Pinpoint the cell where the given text exists, returning its [x, y] midpoint coordinate. 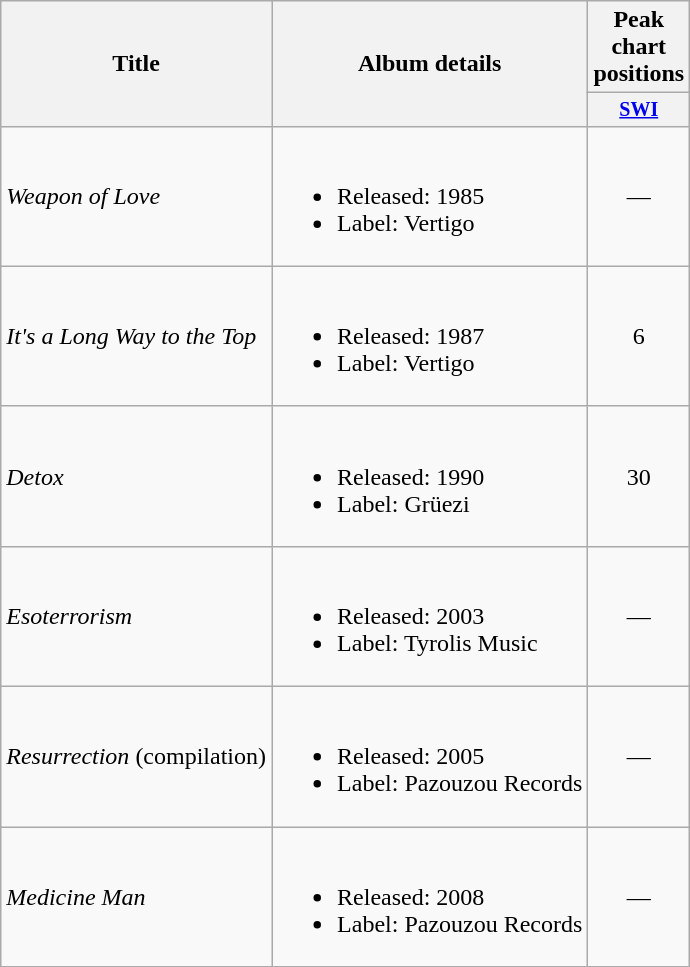
It's a Long Way to the Top [136, 336]
6 [639, 336]
Title [136, 64]
Released: 2005Label: Pazouzou Records [430, 757]
Released: 2008Label: Pazouzou Records [430, 897]
Released: 1987Label: Vertigo [430, 336]
30 [639, 476]
Peak chart positions [639, 47]
Medicine Man [136, 897]
Esoterrorism [136, 616]
Released: 2003Label: Tyrolis Music [430, 616]
Released: 1990Label: Grüezi [430, 476]
Resurrection (compilation) [136, 757]
Detox [136, 476]
Released: 1985Label: Vertigo [430, 196]
Album details [430, 64]
Weapon of Love [136, 196]
SWI [639, 110]
